Scan for the cell matching the given text and deliver its (x, y) coordinate at center. 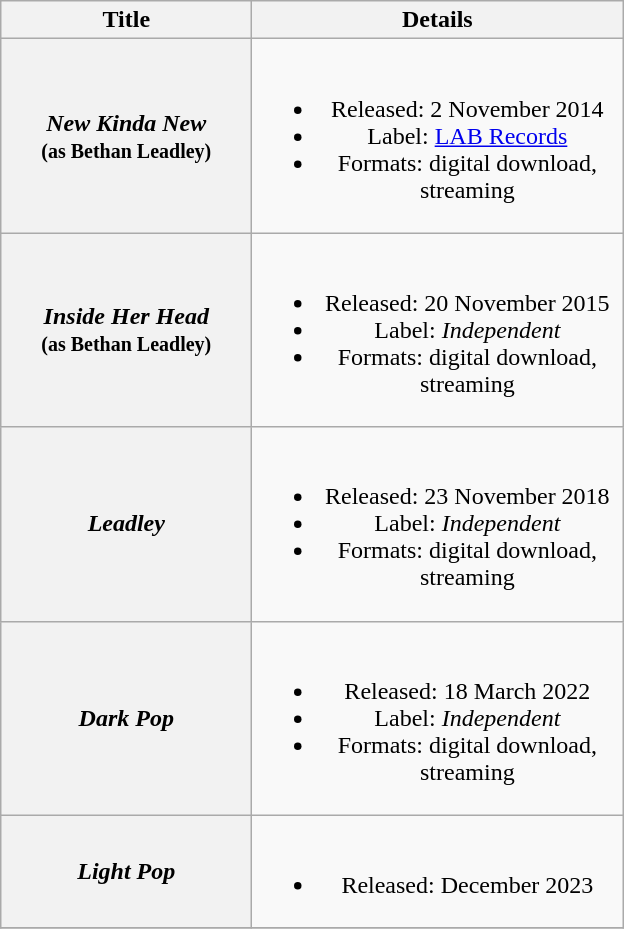
Title (126, 20)
New Kinda New(as Bethan Leadley) (126, 136)
Released: 20 November 2015Label: IndependentFormats: digital download, streaming (438, 330)
Released: 18 March 2022Label: IndependentFormats: digital download, streaming (438, 718)
Released: 2 November 2014Label: LAB RecordsFormats: digital download, streaming (438, 136)
Leadley (126, 524)
Released: 23 November 2018Label: IndependentFormats: digital download, streaming (438, 524)
Inside Her Head(as Bethan Leadley) (126, 330)
Light Pop (126, 872)
Released: December 2023 (438, 872)
Details (438, 20)
Dark Pop (126, 718)
